Output the (x, y) coordinate of the center of the cell containing the given text.  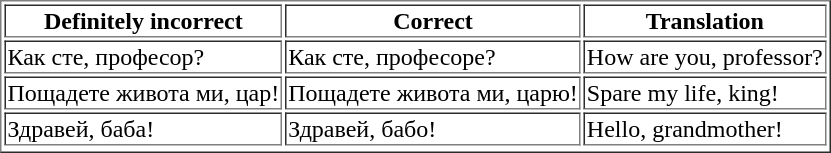
Spare my life, king! (705, 92)
Translation (705, 20)
Как сте, професор? (143, 56)
Hello, grandmother! (705, 128)
Correct (433, 20)
Как сте, професоре? (433, 56)
Пощадете живота ми, царю! (433, 92)
Definitely incorrect (143, 20)
Здравей, бабо! (433, 128)
How are you, professor? (705, 56)
Здравей, баба! (143, 128)
Пощадете живота ми, цар! (143, 92)
